Return (x, y) of the center of cell containing provided text 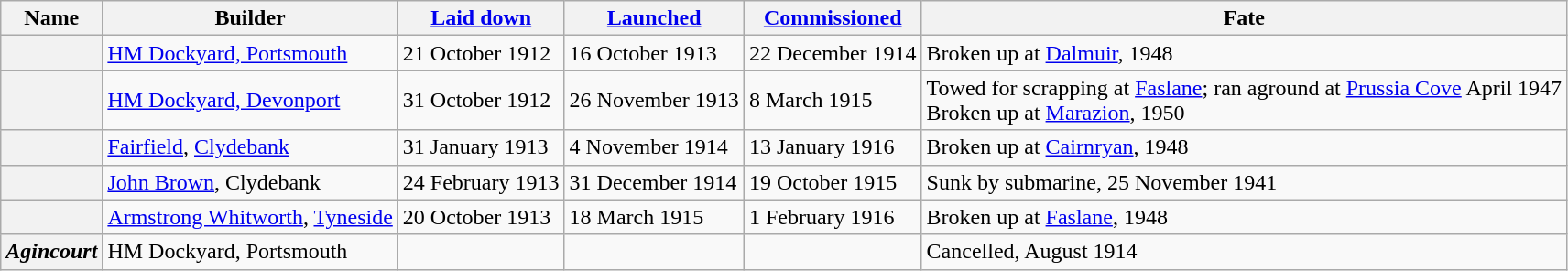
Broken up at Dalmuir, 1948 (1244, 53)
31 December 1914 (654, 182)
21 October 1912 (481, 53)
13 January 1916 (833, 147)
Broken up at Faslane, 1948 (1244, 217)
4 November 1914 (654, 147)
26 November 1913 (654, 101)
Broken up at Cairnryan, 1948 (1244, 147)
John Brown, Clydebank (250, 182)
Armstrong Whitworth, Tyneside (250, 217)
31 October 1912 (481, 101)
18 March 1915 (654, 217)
Fairfield, Clydebank (250, 147)
Commissioned (833, 18)
Launched (654, 18)
Sunk by submarine, 25 November 1941 (1244, 182)
19 October 1915 (833, 182)
16 October 1913 (654, 53)
Fate (1244, 18)
8 March 1915 (833, 101)
HM Dockyard, Devonport (250, 101)
1 February 1916 (833, 217)
Towed for scrapping at Faslane; ran aground at Prussia Cove April 1947Broken up at Marazion, 1950 (1244, 101)
Name (51, 18)
22 December 1914 (833, 53)
Agincourt (51, 252)
24 February 1913 (481, 182)
31 January 1913 (481, 147)
Cancelled, August 1914 (1244, 252)
Builder (250, 18)
20 October 1913 (481, 217)
Laid down (481, 18)
